Return [x, y] of the center of cell containing provided text 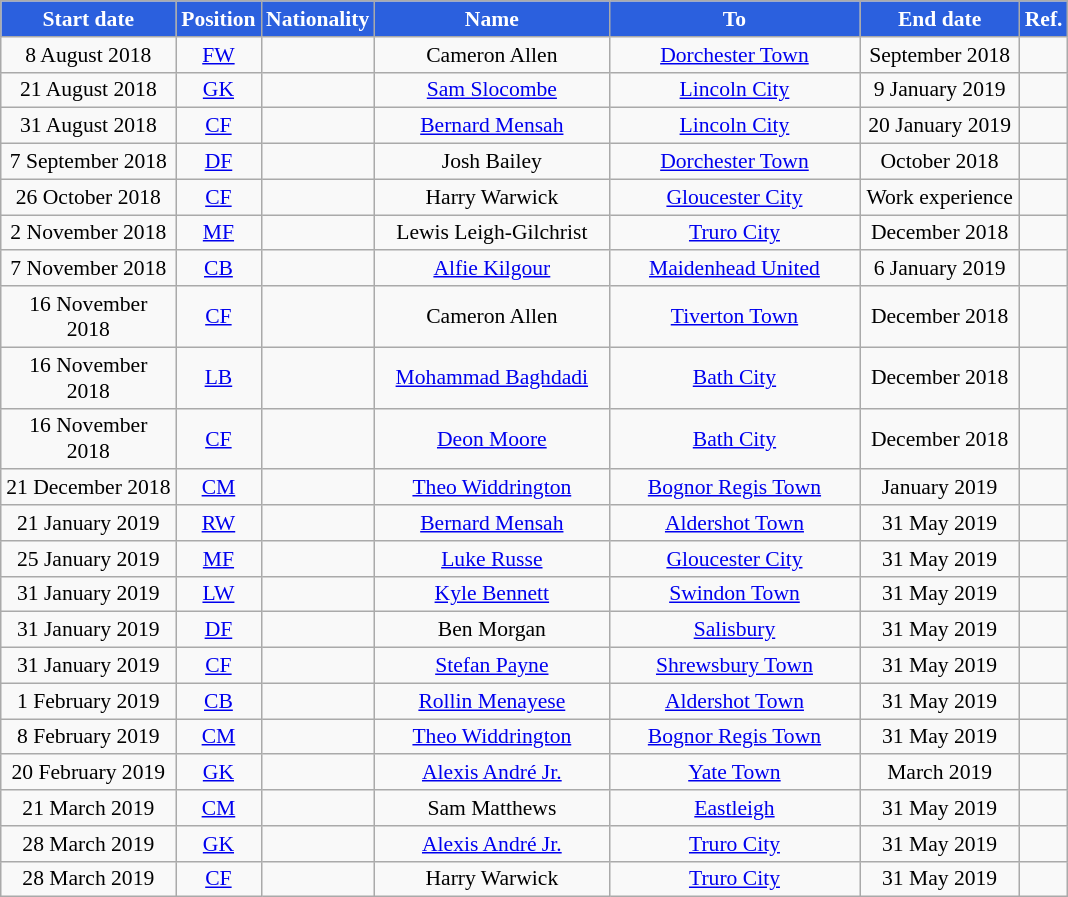
21 January 2019 [88, 523]
Yate Town [734, 773]
20 January 2019 [940, 126]
October 2018 [940, 162]
21 August 2018 [88, 90]
8 February 2019 [88, 737]
Ref. [1044, 19]
End date [940, 19]
Nationality [318, 19]
25 January 2019 [88, 559]
8 August 2018 [88, 55]
Maidenhead United [734, 269]
LW [218, 594]
9 January 2019 [940, 90]
Swindon Town [734, 594]
21 December 2018 [88, 488]
7 September 2018 [88, 162]
1 February 2019 [88, 701]
Kyle Bennett [492, 594]
September 2018 [940, 55]
Name [492, 19]
Deon Moore [492, 438]
Tiverton Town [734, 316]
Start date [88, 19]
Salisbury [734, 630]
Alfie Kilgour [492, 269]
Position [218, 19]
LB [218, 378]
Rollin Menayese [492, 701]
Work experience [940, 197]
To [734, 19]
2 November 2018 [88, 233]
6 January 2019 [940, 269]
Lewis Leigh-Gilchrist [492, 233]
Eastleigh [734, 808]
Sam Matthews [492, 808]
20 February 2019 [88, 773]
Mohammad Baghdadi [492, 378]
March 2019 [940, 773]
Ben Morgan [492, 630]
26 October 2018 [88, 197]
7 November 2018 [88, 269]
Shrewsbury Town [734, 666]
Luke Russe [492, 559]
Sam Slocombe [492, 90]
FW [218, 55]
Stefan Payne [492, 666]
21 March 2019 [88, 808]
RW [218, 523]
31 August 2018 [88, 126]
Josh Bailey [492, 162]
January 2019 [940, 488]
